Return the [X, Y] coordinate for the center point of the cell that contains the specified text.  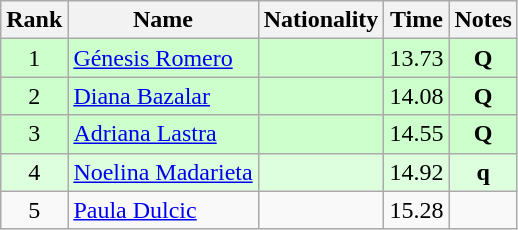
14.92 [416, 172]
Name [163, 20]
Diana Bazalar [163, 96]
3 [34, 134]
Paula Dulcic [163, 210]
Nationality [321, 20]
Adriana Lastra [163, 134]
Génesis Romero [163, 58]
Time [416, 20]
1 [34, 58]
Noelina Madarieta [163, 172]
14.08 [416, 96]
13.73 [416, 58]
Rank [34, 20]
15.28 [416, 210]
5 [34, 210]
2 [34, 96]
Notes [483, 20]
q [483, 172]
4 [34, 172]
14.55 [416, 134]
